Identify which cell holds the provided text, then report its [X, Y] central coordinate. 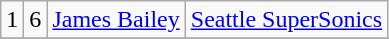
6 [36, 20]
1 [12, 20]
Seattle SuperSonics [286, 20]
James Bailey [116, 20]
